Identify which cell holds the provided text, then report its [X, Y] central coordinate. 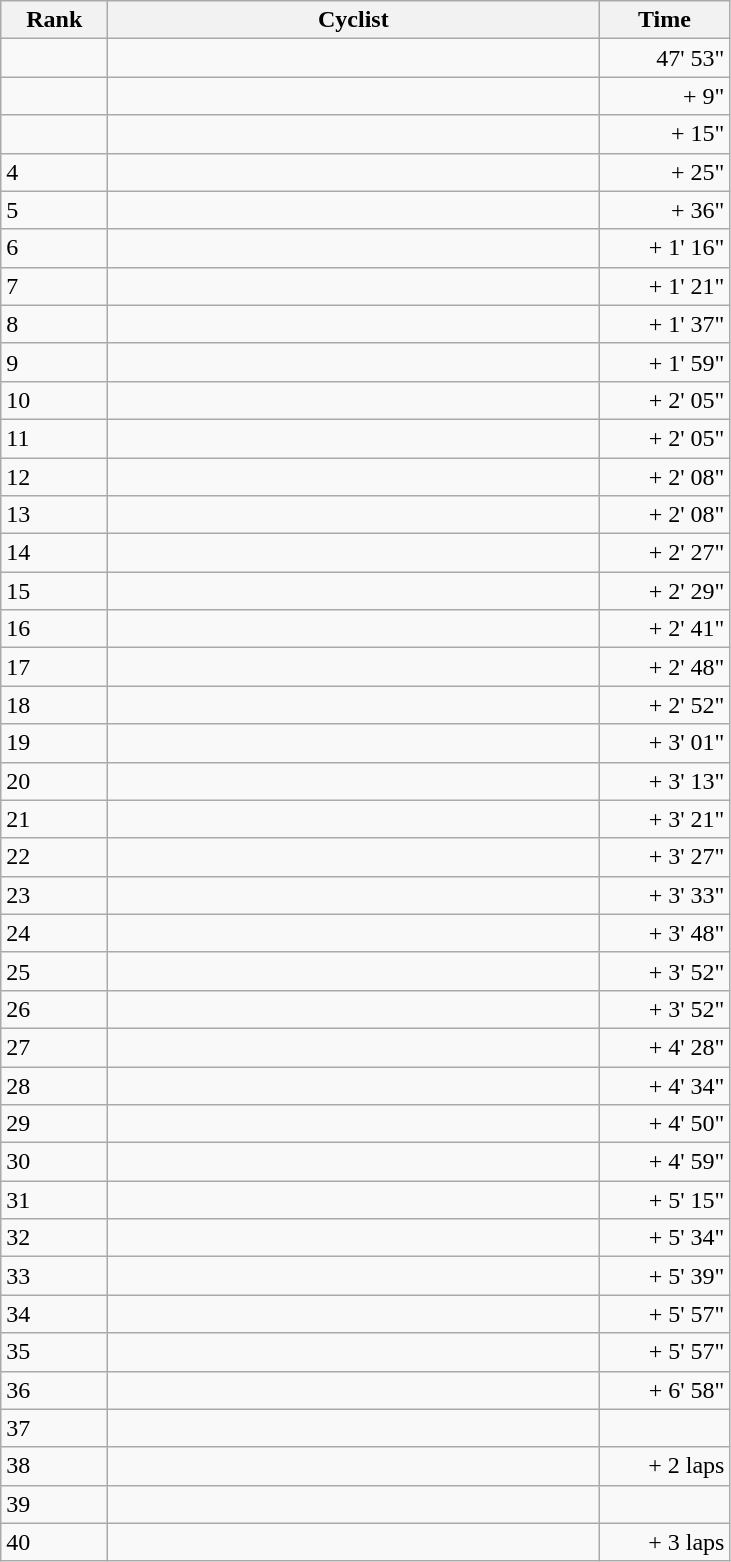
+ 3 laps [664, 1542]
+ 2' 52" [664, 705]
+ 5' 39" [664, 1276]
37 [54, 1428]
15 [54, 591]
8 [54, 324]
24 [54, 933]
Time [664, 20]
31 [54, 1200]
33 [54, 1276]
17 [54, 667]
Cyclist [354, 20]
12 [54, 477]
11 [54, 438]
+ 9" [664, 96]
+ 3' 48" [664, 933]
47' 53" [664, 58]
+ 4' 50" [664, 1124]
+ 4' 34" [664, 1085]
19 [54, 743]
+ 25" [664, 172]
14 [54, 553]
5 [54, 210]
20 [54, 781]
+ 1' 37" [664, 324]
27 [54, 1047]
18 [54, 705]
+ 1' 16" [664, 248]
+ 2' 41" [664, 629]
+ 5' 15" [664, 1200]
36 [54, 1390]
+ 36" [664, 210]
38 [54, 1466]
+ 5' 34" [664, 1238]
4 [54, 172]
32 [54, 1238]
39 [54, 1504]
9 [54, 362]
+ 4' 28" [664, 1047]
+ 6' 58" [664, 1390]
22 [54, 857]
+ 1' 21" [664, 286]
6 [54, 248]
23 [54, 895]
+ 15" [664, 134]
+ 2' 29" [664, 591]
+ 1' 59" [664, 362]
+ 2' 48" [664, 667]
30 [54, 1162]
28 [54, 1085]
+ 3' 01" [664, 743]
+ 3' 13" [664, 781]
40 [54, 1542]
25 [54, 971]
+ 3' 33" [664, 895]
26 [54, 1009]
+ 2 laps [664, 1466]
+ 3' 21" [664, 819]
34 [54, 1314]
10 [54, 400]
13 [54, 515]
+ 2' 27" [664, 553]
16 [54, 629]
+ 4' 59" [664, 1162]
21 [54, 819]
7 [54, 286]
+ 3' 27" [664, 857]
29 [54, 1124]
Rank [54, 20]
35 [54, 1352]
